Pinpoint the cell where the given text exists, returning its (X, Y) midpoint coordinate. 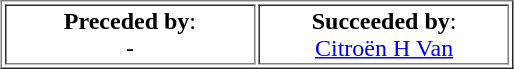
Preceded by: - (130, 34)
Succeeded by:Citroën H Van (384, 34)
